Determine the (x, y) coordinate at the center of the cell enclosing the given text.  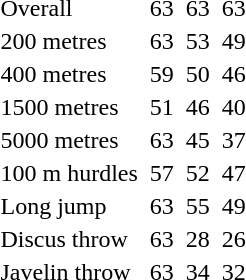
45 (198, 140)
59 (162, 74)
57 (162, 173)
51 (162, 107)
55 (198, 206)
53 (198, 41)
46 (198, 107)
52 (198, 173)
50 (198, 74)
28 (198, 239)
